Return (X, Y) of the center of cell containing provided text 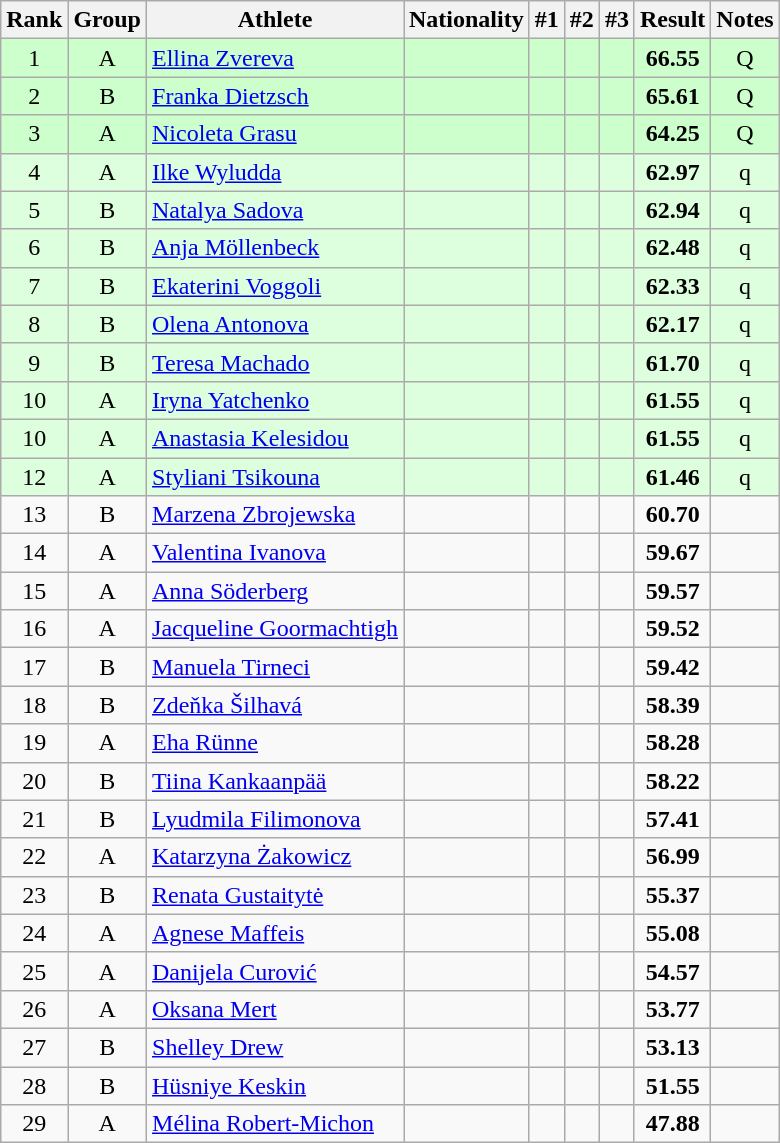
Mélina Robert-Michon (276, 1124)
57.41 (672, 819)
Tiina Kankaanpää (276, 781)
22 (34, 857)
Rank (34, 20)
Result (672, 20)
21 (34, 819)
Marzena Zbrojewska (276, 515)
53.13 (672, 1047)
26 (34, 1009)
55.37 (672, 895)
6 (34, 248)
59.52 (672, 629)
Anastasia Kelesidou (276, 438)
Natalya Sadova (276, 210)
Manuela Tirneci (276, 667)
Nationality (467, 20)
62.33 (672, 286)
13 (34, 515)
Nicoleta Grasu (276, 134)
61.70 (672, 362)
65.61 (672, 96)
64.25 (672, 134)
54.57 (672, 971)
Hüsniye Keskin (276, 1085)
Anja Möllenbeck (276, 248)
18 (34, 705)
Ellina Zvereva (276, 58)
59.42 (672, 667)
27 (34, 1047)
47.88 (672, 1124)
5 (34, 210)
Oksana Mert (276, 1009)
Katarzyna Żakowicz (276, 857)
62.17 (672, 324)
60.70 (672, 515)
17 (34, 667)
Teresa Machado (276, 362)
Olena Antonova (276, 324)
4 (34, 172)
16 (34, 629)
59.67 (672, 553)
25 (34, 971)
Lyudmila Filimonova (276, 819)
Jacqueline Goormachtigh (276, 629)
7 (34, 286)
23 (34, 895)
#2 (582, 20)
29 (34, 1124)
3 (34, 134)
9 (34, 362)
#3 (616, 20)
Iryna Yatchenko (276, 400)
2 (34, 96)
12 (34, 477)
55.08 (672, 933)
58.22 (672, 781)
Zdeňka Šilhavá (276, 705)
53.77 (672, 1009)
1 (34, 58)
62.48 (672, 248)
19 (34, 743)
62.97 (672, 172)
Franka Dietzsch (276, 96)
66.55 (672, 58)
61.46 (672, 477)
59.57 (672, 591)
28 (34, 1085)
Notes (745, 20)
Ilke Wyludda (276, 172)
56.99 (672, 857)
58.39 (672, 705)
Ekaterini Voggoli (276, 286)
24 (34, 933)
#1 (546, 20)
Athlete (276, 20)
Eha Rünne (276, 743)
20 (34, 781)
51.55 (672, 1085)
8 (34, 324)
Shelley Drew (276, 1047)
Anna Söderberg (276, 591)
Styliani Tsikouna (276, 477)
15 (34, 591)
58.28 (672, 743)
Danijela Curović (276, 971)
Valentina Ivanova (276, 553)
Renata Gustaitytė (276, 895)
Group (108, 20)
62.94 (672, 210)
14 (34, 553)
Agnese Maffeis (276, 933)
